Provide the (x, y) coordinate of the cell's center where the given text is located.  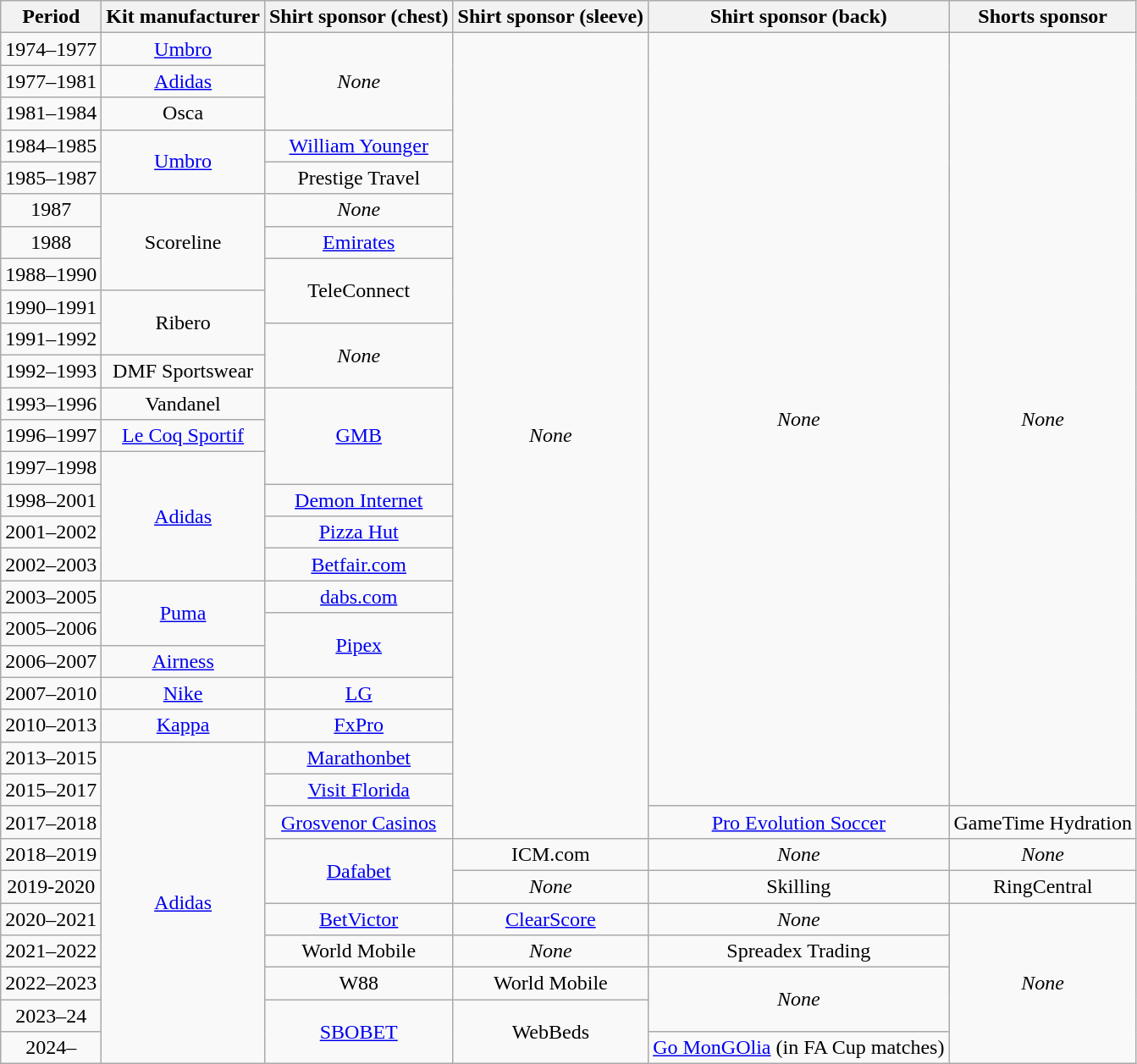
SBOBET (359, 1032)
1991–1992 (51, 339)
2020–2021 (51, 918)
2015–2017 (51, 790)
2003–2005 (51, 597)
1998–2001 (51, 500)
RingCentral (1043, 886)
2022–2023 (51, 984)
Pipex (359, 645)
LG (359, 693)
Go MonGOlia (in FA Cup matches) (799, 1048)
Vandanel (183, 404)
Emirates (359, 242)
William Younger (359, 146)
Spreadex Trading (799, 951)
2005–2006 (51, 629)
WebBeds (550, 1032)
Prestige Travel (359, 178)
2021–2022 (51, 951)
2013–2015 (51, 758)
Betfair.com (359, 565)
Scoreline (183, 242)
ICM.com (550, 854)
1984–1985 (51, 146)
dabs.com (359, 597)
Visit Florida (359, 790)
BetVictor (359, 918)
GMB (359, 436)
2024– (51, 1048)
2001–2002 (51, 532)
FxPro (359, 725)
Shirt sponsor (back) (799, 17)
Grosvenor Casinos (359, 822)
Puma (183, 613)
Nike (183, 693)
2006–2007 (51, 661)
W88 (359, 984)
1988 (51, 242)
1996–1997 (51, 436)
1981–1984 (51, 113)
Skilling (799, 886)
2010–2013 (51, 725)
Ribero (183, 323)
DMF Sportswear (183, 371)
Kit manufacturer (183, 17)
2023–24 (51, 1016)
Demon Internet (359, 500)
1992–1993 (51, 371)
Pizza Hut (359, 532)
Pro Evolution Soccer (799, 822)
1977–1981 (51, 81)
2019-2020 (51, 886)
Le Coq Sportif (183, 436)
1993–1996 (51, 404)
1988–1990 (51, 274)
2018–2019 (51, 854)
Marathonbet (359, 758)
1997–1998 (51, 468)
2007–2010 (51, 693)
1987 (51, 210)
Osca (183, 113)
2017–2018 (51, 822)
ClearScore (550, 918)
2002–2003 (51, 565)
Shirt sponsor (sleeve) (550, 17)
GameTime Hydration (1043, 822)
Airness (183, 661)
1985–1987 (51, 178)
Shirt sponsor (chest) (359, 17)
Shorts sponsor (1043, 17)
1990–1991 (51, 306)
Period (51, 17)
TeleConnect (359, 290)
1974–1977 (51, 49)
Dafabet (359, 870)
Kappa (183, 725)
